Provide the [x, y] coordinate of the cell's center where the given text is located.  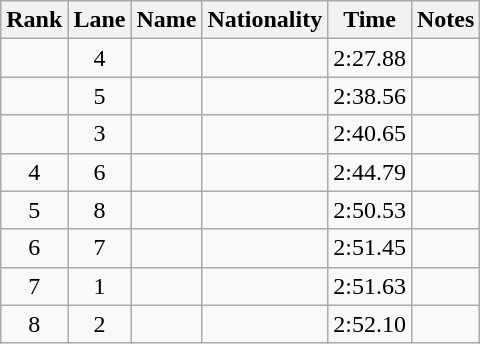
2:51.45 [370, 248]
2:44.79 [370, 172]
Nationality [265, 20]
Notes [445, 20]
2:38.56 [370, 96]
Time [370, 20]
2:51.63 [370, 286]
2:50.53 [370, 210]
Name [166, 20]
Rank [34, 20]
2:52.10 [370, 324]
3 [100, 134]
2 [100, 324]
2:27.88 [370, 58]
2:40.65 [370, 134]
1 [100, 286]
Lane [100, 20]
